Pinpoint the cell where the given text exists, returning its (x, y) midpoint coordinate. 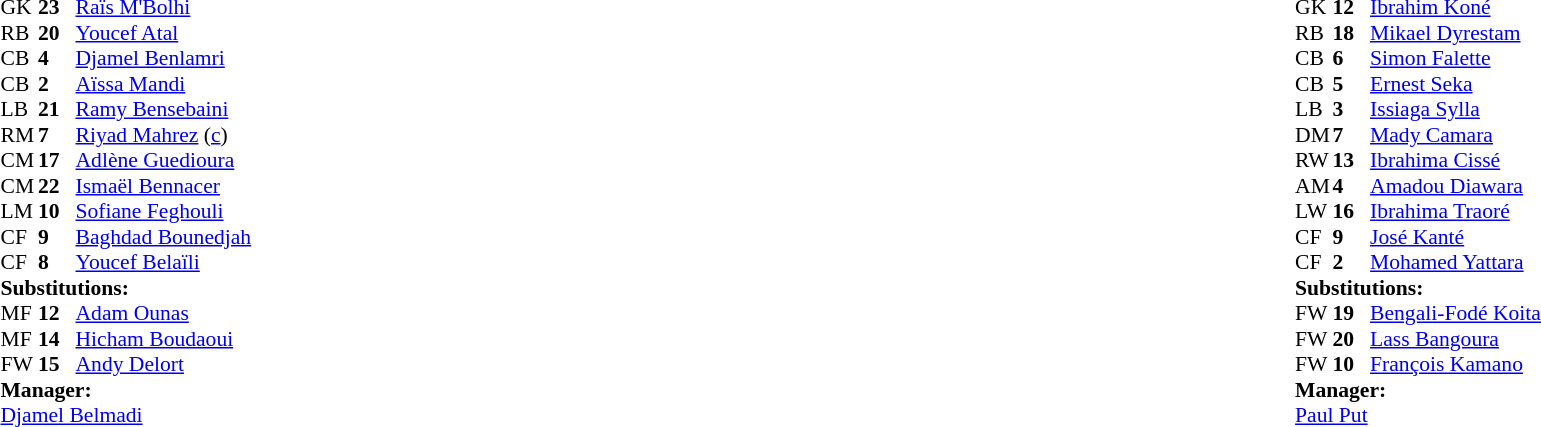
Simon Falette (1456, 59)
14 (57, 339)
5 (1352, 84)
8 (57, 263)
Sofiane Feghouli (164, 211)
Baghdad Bounedjah (164, 237)
13 (1352, 161)
15 (57, 365)
22 (57, 186)
Ernest Seka (1456, 84)
3 (1352, 109)
Riyad Mahrez (c) (164, 135)
19 (1352, 313)
François Kamano (1456, 365)
Youcef Atal (164, 33)
Amadou Diawara (1456, 186)
21 (57, 109)
Mohamed Yattara (1456, 263)
17 (57, 161)
Andy Delort (164, 365)
Youcef Belaïli (164, 263)
AM (1314, 186)
Djamel Benlamri (164, 59)
6 (1352, 59)
Mady Camara (1456, 135)
Adam Ounas (164, 313)
Ibrahima Traoré (1456, 211)
18 (1352, 33)
16 (1352, 211)
Mikael Dyrestam (1456, 33)
Adlène Guedioura (164, 161)
12 (57, 313)
José Kanté (1456, 237)
Aïssa Mandi (164, 84)
Ramy Bensebaini (164, 109)
Lass Bangoura (1456, 339)
Bengali-Fodé Koita (1456, 313)
Ismaël Bennacer (164, 186)
RM (19, 135)
Hicham Boudaoui (164, 339)
LW (1314, 211)
DM (1314, 135)
Ibrahima Cissé (1456, 161)
Issiaga Sylla (1456, 109)
LM (19, 211)
RW (1314, 161)
